Locate the cell with the specified text and output its [x, y] center coordinate. 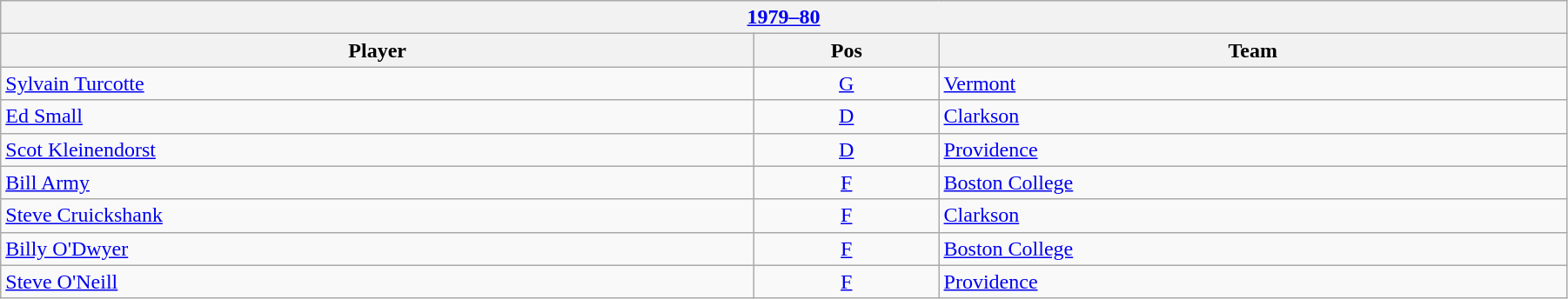
Steve O'Neill [378, 282]
Team [1253, 50]
Billy O'Dwyer [378, 249]
Bill Army [378, 183]
Player [378, 50]
Sylvain Turcotte [378, 83]
Ed Small [378, 116]
Vermont [1253, 83]
G [848, 83]
Steve Cruickshank [378, 216]
1979–80 [784, 17]
Scot Kleinendorst [378, 149]
Pos [848, 50]
